Output the [X, Y] coordinate of the center of the cell containing the given text.  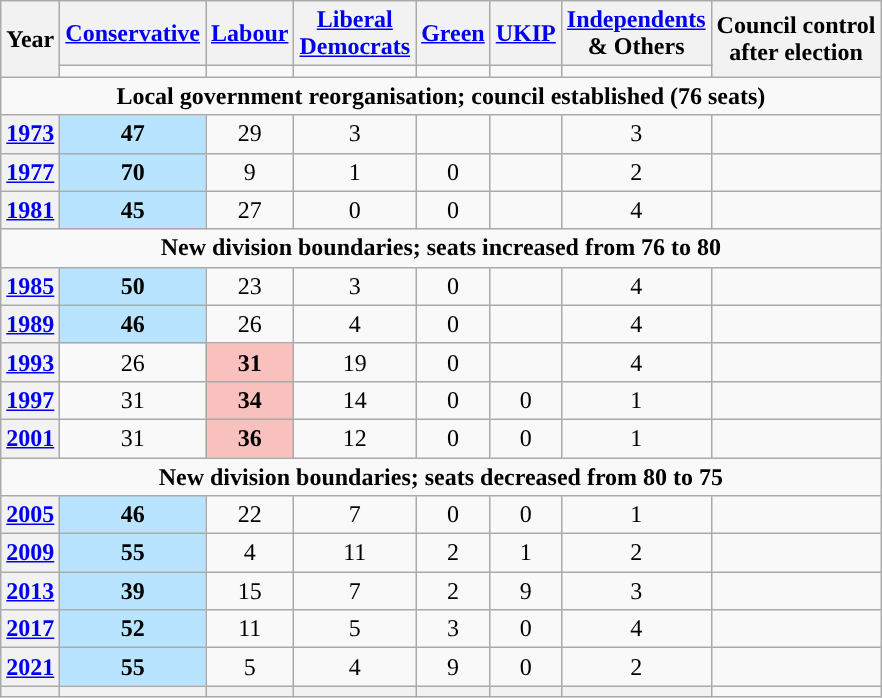
34 [250, 400]
1985 [30, 286]
Year [30, 39]
2009 [30, 553]
1997 [30, 400]
45 [133, 210]
2005 [30, 515]
27 [250, 210]
Labour [250, 34]
50 [133, 286]
12 [355, 438]
52 [133, 629]
New division boundaries; seats decreased from 80 to 75 [441, 477]
Independents& Others [636, 34]
Liberal Democrats [355, 34]
UKIP [526, 34]
2021 [30, 667]
2001 [30, 438]
22 [250, 515]
70 [133, 172]
1973 [30, 134]
15 [250, 591]
Local government reorganisation; council established (76 seats) [441, 96]
39 [133, 591]
Green [454, 34]
1977 [30, 172]
1993 [30, 362]
1989 [30, 324]
2013 [30, 591]
19 [355, 362]
47 [133, 134]
2017 [30, 629]
14 [355, 400]
Conservative [133, 34]
36 [250, 438]
1981 [30, 210]
29 [250, 134]
Council controlafter election [796, 39]
23 [250, 286]
New division boundaries; seats increased from 76 to 80 [441, 248]
